Return (x, y) of the center of cell containing provided text 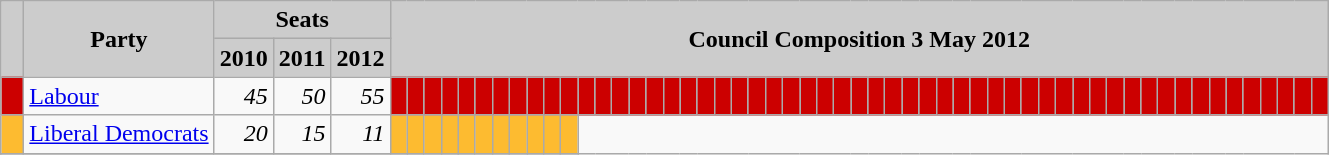
2010 (244, 58)
Seats (302, 20)
Liberal Democrats (119, 134)
45 (244, 96)
20 (244, 134)
55 (360, 96)
11 (360, 134)
2011 (302, 58)
2012 (360, 58)
Council Composition 3 May 2012 (859, 39)
50 (302, 96)
Labour (119, 96)
15 (302, 134)
Party (119, 39)
